Extract the [X, Y] coordinate from the center of the cell holding the provided text.  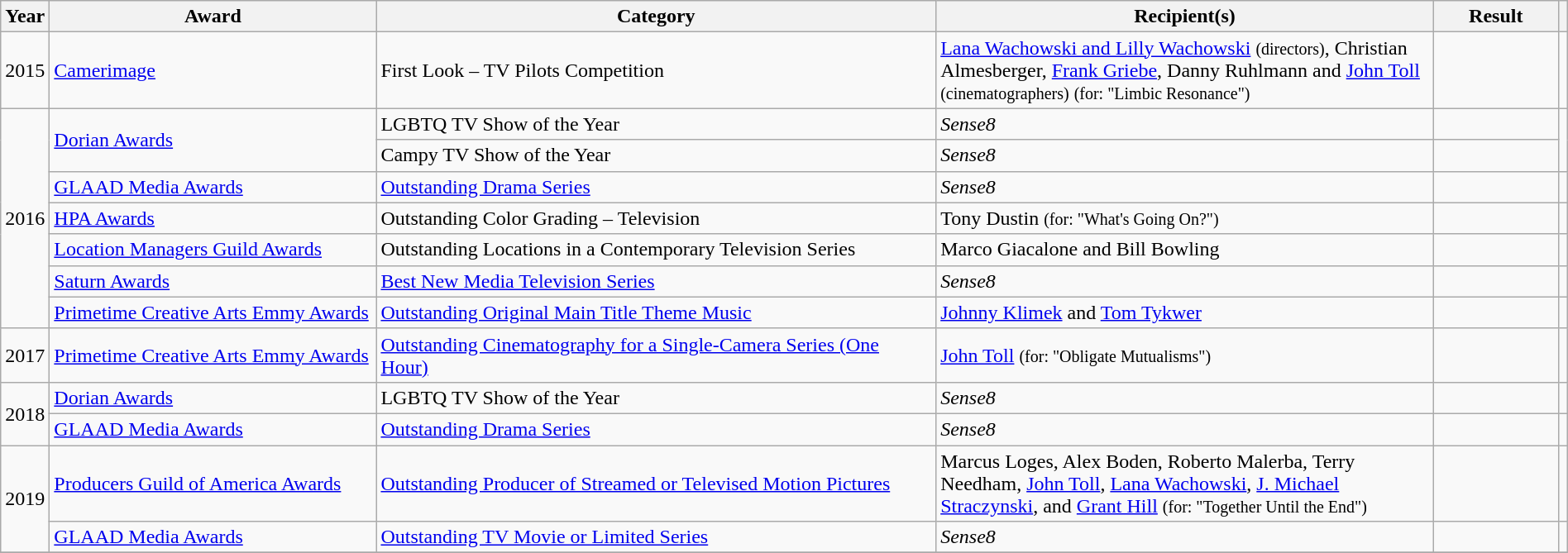
Campy TV Show of the Year [657, 155]
Outstanding Original Main Title Theme Music [657, 312]
Johnny Klimek and Tom Tykwer [1185, 312]
Result [1495, 17]
Location Managers Guild Awards [213, 250]
Saturn Awards [213, 281]
John Toll (for: "Obligate Mutualisms") [1185, 355]
Producers Guild of America Awards [213, 483]
2018 [25, 413]
Outstanding Producer of Streamed or Televised Motion Pictures [657, 483]
Outstanding TV Movie or Limited Series [657, 537]
2017 [25, 355]
Recipient(s) [1185, 17]
Outstanding Cinematography for a Single-Camera Series (One Hour) [657, 355]
2019 [25, 498]
Best New Media Television Series [657, 281]
2016 [25, 218]
Marco Giacalone and Bill Bowling [1185, 250]
2015 [25, 70]
Outstanding Color Grading – Television [657, 218]
Award [213, 17]
Camerimage [213, 70]
Category [657, 17]
Year [25, 17]
Tony Dustin (for: "What's Going On?") [1185, 218]
Outstanding Locations in a Contemporary Television Series [657, 250]
First Look – TV Pilots Competition [657, 70]
HPA Awards [213, 218]
